Provide the [X, Y] coordinate of the cell's center where the given text is located.  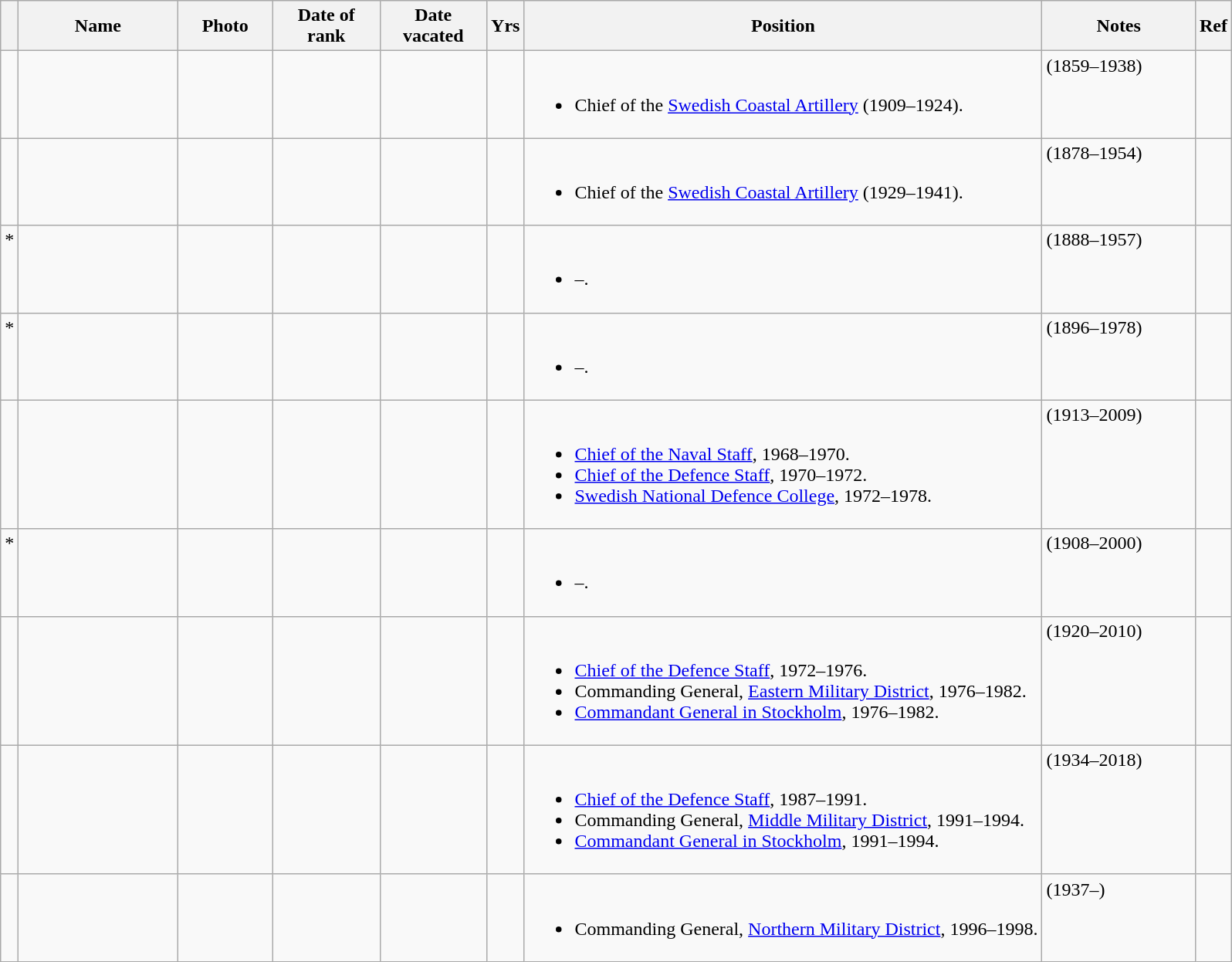
Chief of the Defence Staff, 1987–1991.Commanding General, Middle Military District, 1991–1994.Commandant General in Stockholm, 1991–1994. [783, 809]
Position [783, 26]
Chief of the Swedish Coastal Artillery (1909–1924). [783, 94]
(1937–) [1119, 917]
Commanding General, Northern Military District, 1996–1998. [783, 917]
(1878–1954) [1119, 182]
(1913–2009) [1119, 465]
(1908–2000) [1119, 573]
Photo [225, 26]
Chief of the Swedish Coastal Artillery (1929–1941). [783, 182]
(1896–1978) [1119, 357]
Chief of the Naval Staff, 1968–1970.Chief of the Defence Staff, 1970–1972.Swedish National Defence College, 1972–1978. [783, 465]
Chief of the Defence Staff, 1972–1976.Commanding General, Eastern Military District, 1976–1982.Commandant General in Stockholm, 1976–1982. [783, 681]
Date of rank [326, 26]
(1888–1957) [1119, 269]
Ref [1213, 26]
Yrs [506, 26]
Date vacated [434, 26]
Notes [1119, 26]
(1934–2018) [1119, 809]
(1859–1938) [1119, 94]
Name [98, 26]
(1920–2010) [1119, 681]
